Return [x, y] of the center of cell containing provided text 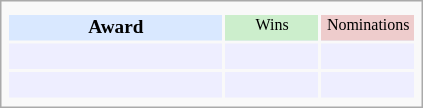
Nominations [368, 27]
Award [116, 27]
Wins [272, 27]
